Find where the given text appears and provide that cell's center as [x, y] coordinate. 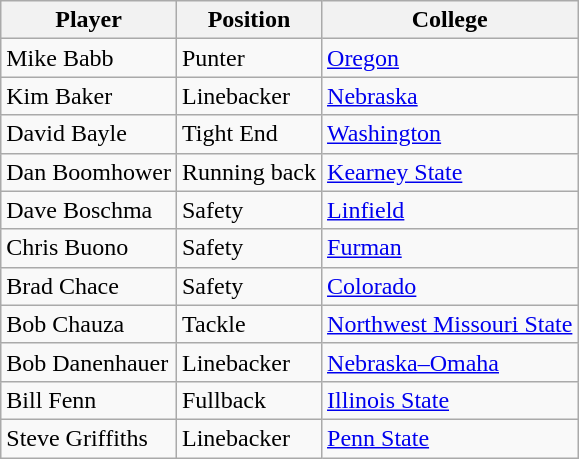
Punter [248, 58]
Player [89, 20]
Dave Boschma [89, 210]
Kim Baker [89, 96]
Brad Chace [89, 286]
Steve Griffiths [89, 438]
Northwest Missouri State [450, 324]
Nebraska [450, 96]
Bill Fenn [89, 400]
Position [248, 20]
Furman [450, 248]
Bob Danenhauer [89, 362]
Dan Boomhower [89, 172]
Nebraska–Omaha [450, 362]
Linfield [450, 210]
Tackle [248, 324]
David Bayle [89, 134]
Tight End [248, 134]
Mike Babb [89, 58]
Colorado [450, 286]
Kearney State [450, 172]
Running back [248, 172]
Washington [450, 134]
Oregon [450, 58]
Bob Chauza [89, 324]
Fullback [248, 400]
Illinois State [450, 400]
Chris Buono [89, 248]
Penn State [450, 438]
College [450, 20]
